Find where the given text appears and provide that cell's center as [x, y] coordinate. 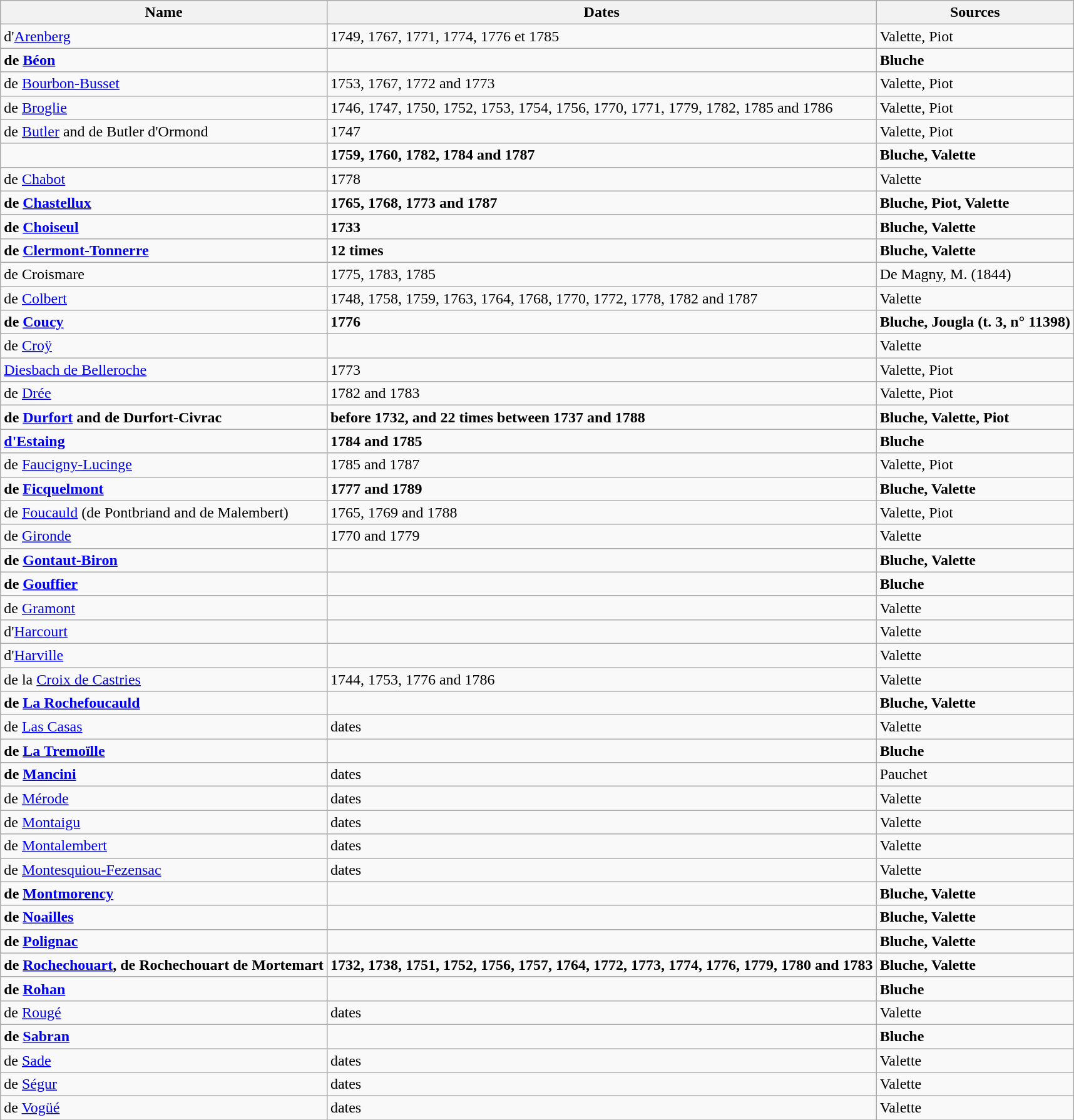
de Rougé [164, 1012]
De Magny, M. (1844) [975, 274]
de Mérode [164, 798]
de Bourbon-Busset [164, 84]
1765, 1768, 1773 and 1787 [601, 203]
de Gironde [164, 536]
Pauchet [975, 775]
1744, 1753, 1776 and 1786 [601, 679]
de Béon [164, 60]
de Gontaut-Biron [164, 560]
d'Arenberg [164, 36]
de Sade [164, 1061]
d'Estaing [164, 441]
Sources [975, 13]
12 times [601, 250]
de Chabot [164, 179]
1748, 1758, 1759, 1763, 1764, 1768, 1770, 1772, 1778, 1782 and 1787 [601, 298]
de Clermont-Tonnerre [164, 250]
1746, 1747, 1750, 1752, 1753, 1754, 1756, 1770, 1771, 1779, 1782, 1785 and 1786 [601, 108]
de Rohan [164, 989]
de Noailles [164, 917]
Bluche, Valette, Piot [975, 417]
de Croÿ [164, 346]
1749, 1767, 1771, 1774, 1776 et 1785 [601, 36]
1785 and 1787 [601, 465]
Bluche, Piot, Valette [975, 203]
de Coucy [164, 322]
1773 [601, 370]
de Montaigu [164, 822]
Bluche, Jougla (t. 3, n° 11398) [975, 322]
de Croismare [164, 274]
de Gouffier [164, 584]
before 1732, and 22 times between 1737 and 1788 [601, 417]
de Las Casas [164, 727]
de Ficquelmont [164, 489]
de Vogüé [164, 1108]
de Rochechouart, de Rochechouart de Mortemart [164, 965]
1775, 1783, 1785 [601, 274]
1776 [601, 322]
de Sabran [164, 1036]
de La Rochefoucauld [164, 703]
de Colbert [164, 298]
1765, 1769 and 1788 [601, 512]
de la Croix de Castries [164, 679]
de Montalembert [164, 846]
1753, 1767, 1772 and 1773 [601, 84]
de Gramont [164, 608]
1770 and 1779 [601, 536]
1759, 1760, 1782, 1784 and 1787 [601, 155]
1778 [601, 179]
de Polignac [164, 941]
de Ségur [164, 1084]
de Faucigny-Lucinge [164, 465]
Name [164, 13]
1782 and 1783 [601, 394]
de Choiseul [164, 227]
1732, 1738, 1751, 1752, 1756, 1757, 1764, 1772, 1773, 1774, 1776, 1779, 1780 and 1783 [601, 965]
1784 and 1785 [601, 441]
de Mancini [164, 775]
de Foucauld (de Pontbriand and de Malembert) [164, 512]
d'Harville [164, 655]
de Chastellux [164, 203]
de Butler and de Butler d'Ormond [164, 131]
de La Tremoïlle [164, 751]
de Montesquiou-Fezensac [164, 870]
Diesbach de Belleroche [164, 370]
1777 and 1789 [601, 489]
1747 [601, 131]
1733 [601, 227]
de Durfort and de Durfort-Civrac [164, 417]
Dates [601, 13]
de Drée [164, 394]
de Montmorency [164, 893]
de Broglie [164, 108]
d'Harcourt [164, 631]
